Capture the cell that displays the provided text and extract its (X, Y) central coordinate. 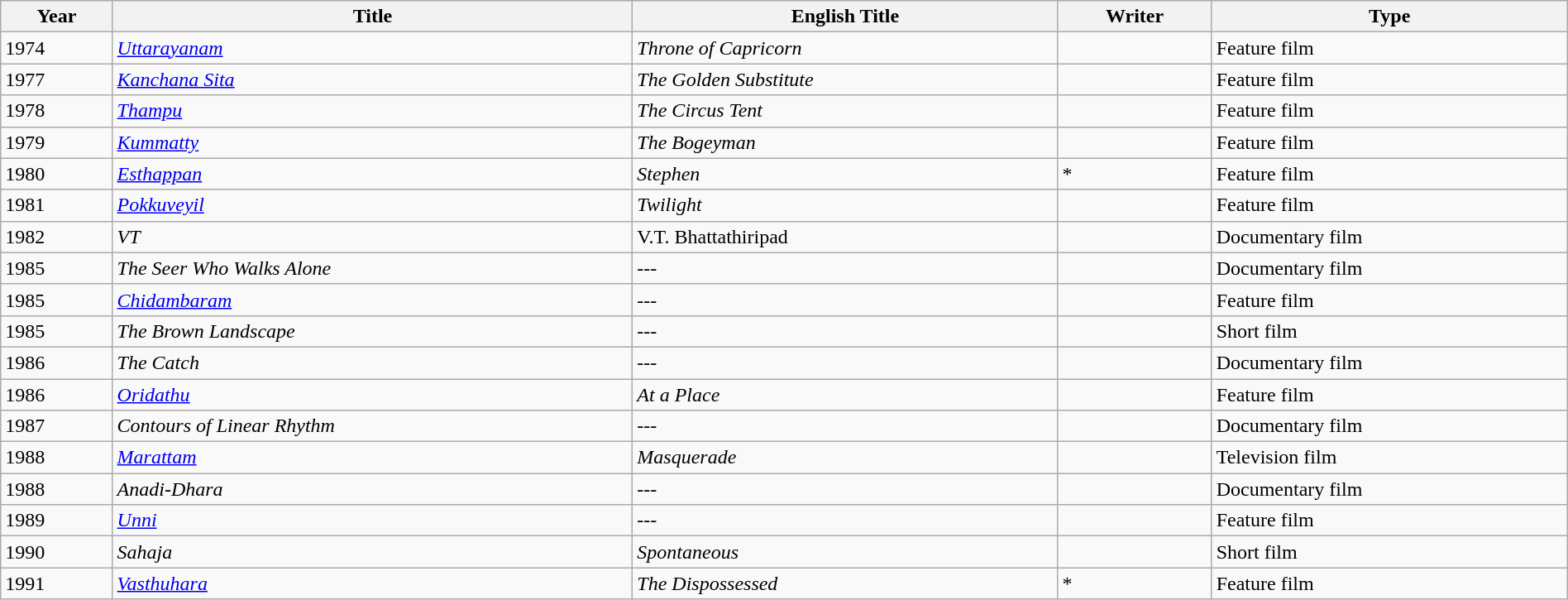
Pokkuveyil (372, 205)
1982 (56, 237)
Vasthuhara (372, 583)
1977 (56, 79)
Sahaja (372, 552)
The Catch (372, 362)
Uttarayanam (372, 48)
At a Place (845, 395)
The Brown Landscape (372, 331)
English Title (845, 17)
The Dispossessed (845, 583)
The Golden Substitute (845, 79)
Spontaneous (845, 552)
Chidambaram (372, 300)
Anadi-Dhara (372, 489)
Television film (1389, 458)
V.T. Bhattathiripad (845, 237)
Twilight (845, 205)
Year (56, 17)
1981 (56, 205)
Masquerade (845, 458)
1987 (56, 426)
Kummatty (372, 142)
VT (372, 237)
The Bogeyman (845, 142)
Type (1389, 17)
Esthappan (372, 174)
1990 (56, 552)
Stephen (845, 174)
Thampu (372, 111)
Title (372, 17)
1980 (56, 174)
Kanchana Sita (372, 79)
Throne of Capricorn (845, 48)
1978 (56, 111)
Unni (372, 521)
Marattam (372, 458)
The Seer Who Walks Alone (372, 268)
1991 (56, 583)
The Circus Tent (845, 111)
1989 (56, 521)
Contours of Linear Rhythm (372, 426)
Oridathu (372, 395)
1979 (56, 142)
Writer (1135, 17)
1974 (56, 48)
